For the text-containing cell, return its midpoint in (X, Y) coordinate format. 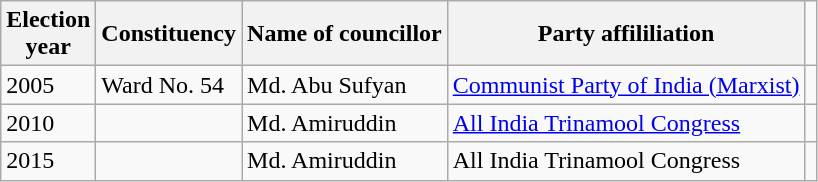
2010 (48, 123)
Constituency (169, 34)
Md. Abu Sufyan (345, 85)
Communist Party of India (Marxist) (626, 85)
Party affililiation (626, 34)
2015 (48, 161)
Name of councillor (345, 34)
2005 (48, 85)
Ward No. 54 (169, 85)
Election year (48, 34)
